Locate the cell with the specified text and output its [X, Y] center coordinate. 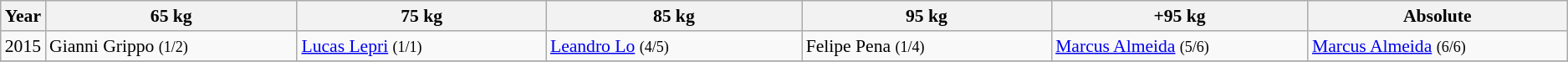
Year [23, 16]
Felipe Pena (1/4) [927, 46]
Leandro Lo (4/5) [674, 46]
75 kg [421, 16]
85 kg [674, 16]
Absolute [1438, 16]
65 kg [171, 16]
Marcus Almeida (5/6) [1179, 46]
Marcus Almeida (6/6) [1438, 46]
95 kg [927, 16]
Lucas Lepri (1/1) [421, 46]
2015 [23, 46]
+95 kg [1179, 16]
Gianni Grippo (1/2) [171, 46]
